Scan for the cell matching the given text and deliver its [X, Y] coordinate at center. 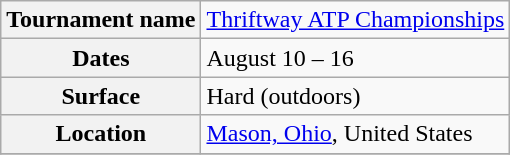
August 10 – 16 [356, 58]
Dates [101, 58]
Thriftway ATP Championships [356, 20]
Surface [101, 96]
Mason, Ohio, United States [356, 134]
Location [101, 134]
Hard (outdoors) [356, 96]
Tournament name [101, 20]
